From the cell containing the given text, extract its center point as (X, Y) coordinate. 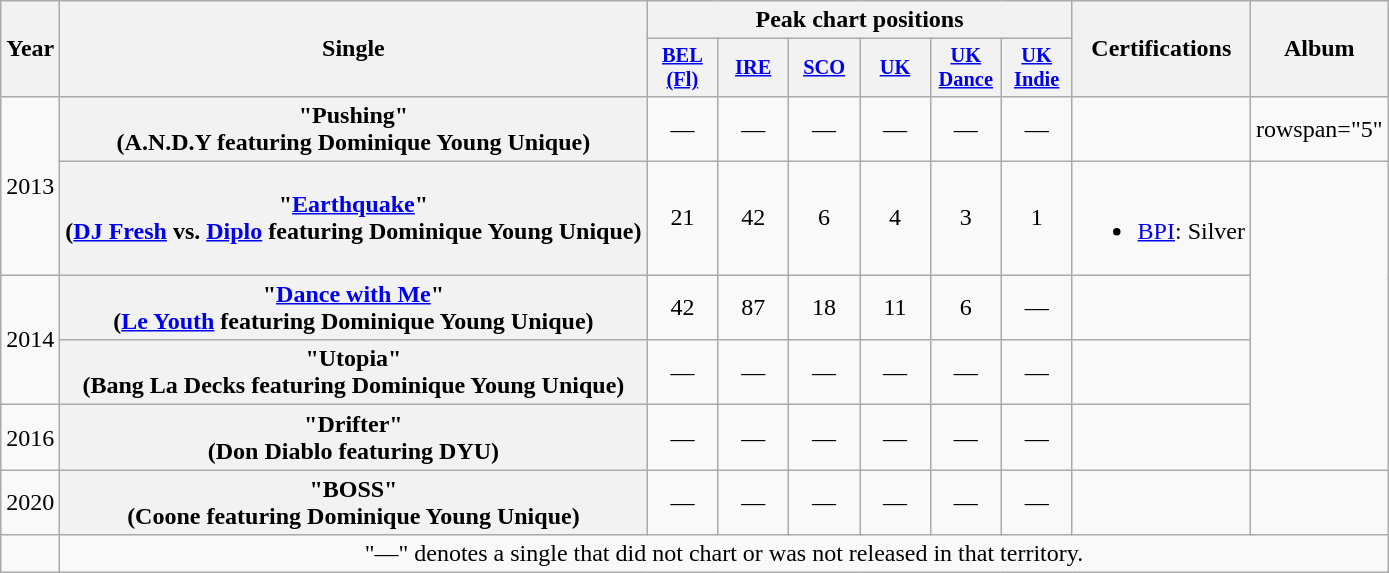
"BOSS"(Coone featuring Dominique Young Unique) (354, 502)
2016 (30, 438)
rowspan="5" (1320, 128)
18 (824, 308)
BEL (Fl) (682, 68)
"Earthquake"(DJ Fresh vs. Diplo featuring Dominique Young Unique) (354, 218)
UK (896, 68)
BPI: Silver (1161, 218)
Peak chart positions (860, 20)
Single (354, 49)
UK Dance (966, 68)
87 (754, 308)
"Dance with Me"(Le Youth featuring Dominique Young Unique) (354, 308)
2020 (30, 502)
Year (30, 49)
2013 (30, 185)
IRE (754, 68)
SCO (824, 68)
3 (966, 218)
"Drifter"(Don Diablo featuring DYU) (354, 438)
UK Indie (1036, 68)
"—" denotes a single that did not chart or was not released in that territory. (724, 554)
11 (896, 308)
Album (1320, 49)
"Utopia"(Bang La Decks featuring Dominique Young Unique) (354, 372)
21 (682, 218)
"Pushing"(A.N.D.Y featuring Dominique Young Unique) (354, 128)
Certifications (1161, 49)
4 (896, 218)
2014 (30, 340)
1 (1036, 218)
